Pinpoint the cell where the given text exists, returning its [X, Y] midpoint coordinate. 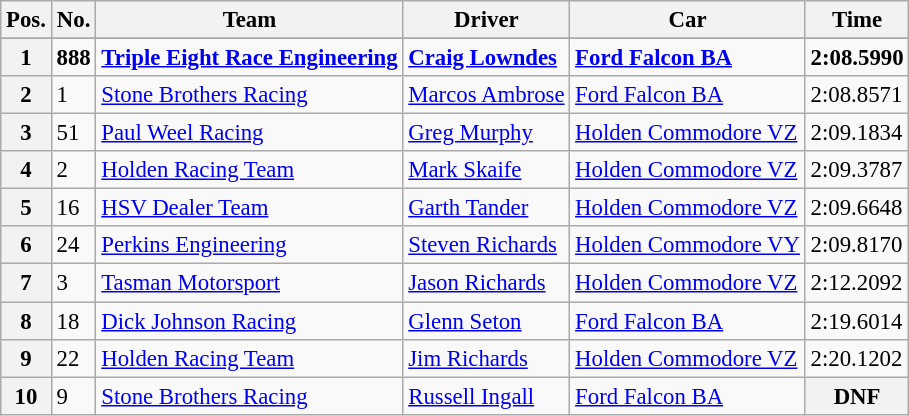
Mark Skaife [486, 170]
10 [26, 396]
18 [74, 321]
2:08.8571 [857, 95]
No. [74, 20]
7 [26, 283]
Driver [486, 20]
Tasman Motorsport [250, 283]
Jim Richards [486, 358]
51 [74, 133]
Perkins Engineering [250, 245]
16 [74, 208]
2:09.6648 [857, 208]
4 [26, 170]
HSV Dealer Team [250, 208]
Marcos Ambrose [486, 95]
DNF [857, 396]
Time [857, 20]
Russell Ingall [486, 396]
Team [250, 20]
Jason Richards [486, 283]
Car [688, 20]
2:09.3787 [857, 170]
2:19.6014 [857, 321]
Garth Tander [486, 208]
Pos. [26, 20]
6 [26, 245]
2:20.1202 [857, 358]
Holden Commodore VY [688, 245]
2:08.5990 [857, 58]
2:12.2092 [857, 283]
Glenn Seton [486, 321]
Greg Murphy [486, 133]
24 [74, 245]
2:09.8170 [857, 245]
Steven Richards [486, 245]
22 [74, 358]
8 [26, 321]
Craig Lowndes [486, 58]
Triple Eight Race Engineering [250, 58]
888 [74, 58]
Paul Weel Racing [250, 133]
5 [26, 208]
Dick Johnson Racing [250, 321]
2:09.1834 [857, 133]
